Return the [x, y] coordinate for the center point of the cell that contains the specified text.  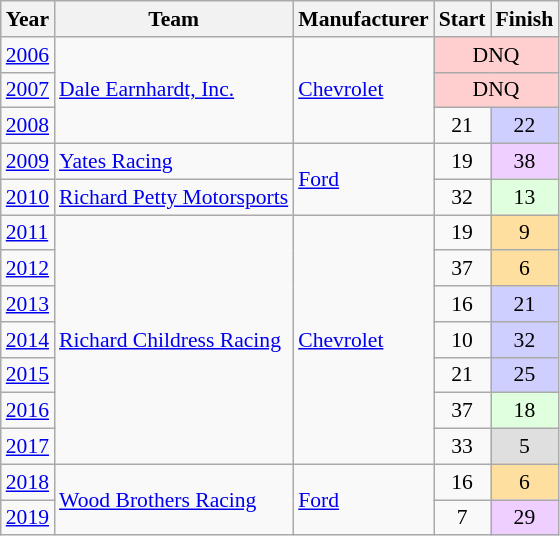
2018 [28, 482]
2016 [28, 411]
25 [525, 375]
2015 [28, 375]
Manufacturer [363, 19]
2013 [28, 304]
2011 [28, 233]
2014 [28, 340]
22 [525, 126]
Richard Petty Motorsports [174, 197]
29 [525, 518]
2009 [28, 162]
10 [462, 340]
Start [462, 19]
Team [174, 19]
9 [525, 233]
5 [525, 447]
13 [525, 197]
2008 [28, 126]
2006 [28, 55]
Yates Racing [174, 162]
7 [462, 518]
Year [28, 19]
Finish [525, 19]
2019 [28, 518]
2007 [28, 90]
2017 [28, 447]
18 [525, 411]
Dale Earnhardt, Inc. [174, 90]
Richard Childress Racing [174, 340]
2010 [28, 197]
2012 [28, 269]
Wood Brothers Racing [174, 500]
38 [525, 162]
33 [462, 447]
